Search for the cell housing the specified text and yield its (X, Y) center coordinate. 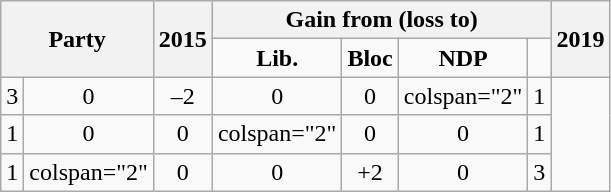
–2 (182, 96)
Bloc (370, 58)
Gain from (loss to) (381, 20)
NDP (463, 58)
Party (78, 39)
+2 (370, 172)
Lib. (277, 58)
2019 (580, 39)
2015 (182, 39)
